From the cell containing the given text, extract its center point as (x, y) coordinate. 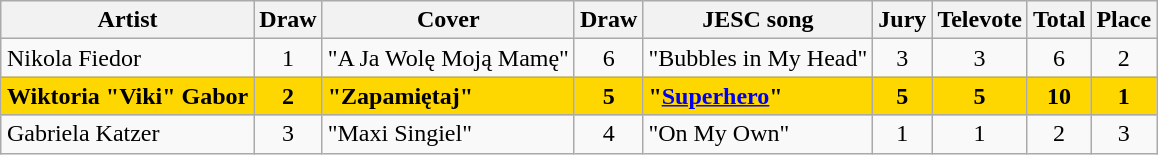
Nikola Fiedor (127, 58)
"Superhero" (758, 96)
"On My Own" (758, 134)
Artist (127, 20)
Jury (902, 20)
Total (1059, 20)
10 (1059, 96)
"Zapamiętaj" (448, 96)
Televote (980, 20)
Wiktoria "Viki" Gabor (127, 96)
"Maxi Singiel" (448, 134)
4 (608, 134)
JESC song (758, 20)
Place (1124, 20)
Cover (448, 20)
"A Ja Wolę Moją Mamę" (448, 58)
"Bubbles in My Head" (758, 58)
Gabriela Katzer (127, 134)
